Search for the cell housing the specified text and yield its (X, Y) center coordinate. 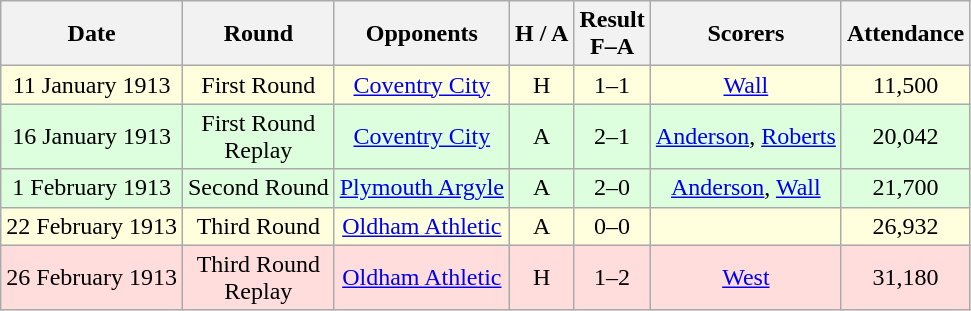
Opponents (422, 34)
Anderson, Wall (746, 188)
Second Round (258, 188)
West (746, 278)
ResultF–A (612, 34)
1–2 (612, 278)
Round (258, 34)
2–1 (612, 136)
11 January 1913 (92, 85)
11,500 (905, 85)
Wall (746, 85)
2–0 (612, 188)
Third Round (258, 226)
Date (92, 34)
26,932 (905, 226)
26 February 1913 (92, 278)
1 February 1913 (92, 188)
31,180 (905, 278)
H / A (542, 34)
22 February 1913 (92, 226)
Third RoundReplay (258, 278)
Scorers (746, 34)
16 January 1913 (92, 136)
Attendance (905, 34)
Plymouth Argyle (422, 188)
0–0 (612, 226)
21,700 (905, 188)
20,042 (905, 136)
First RoundReplay (258, 136)
1–1 (612, 85)
Anderson, Roberts (746, 136)
First Round (258, 85)
